Identify which cell holds the provided text, then report its (X, Y) central coordinate. 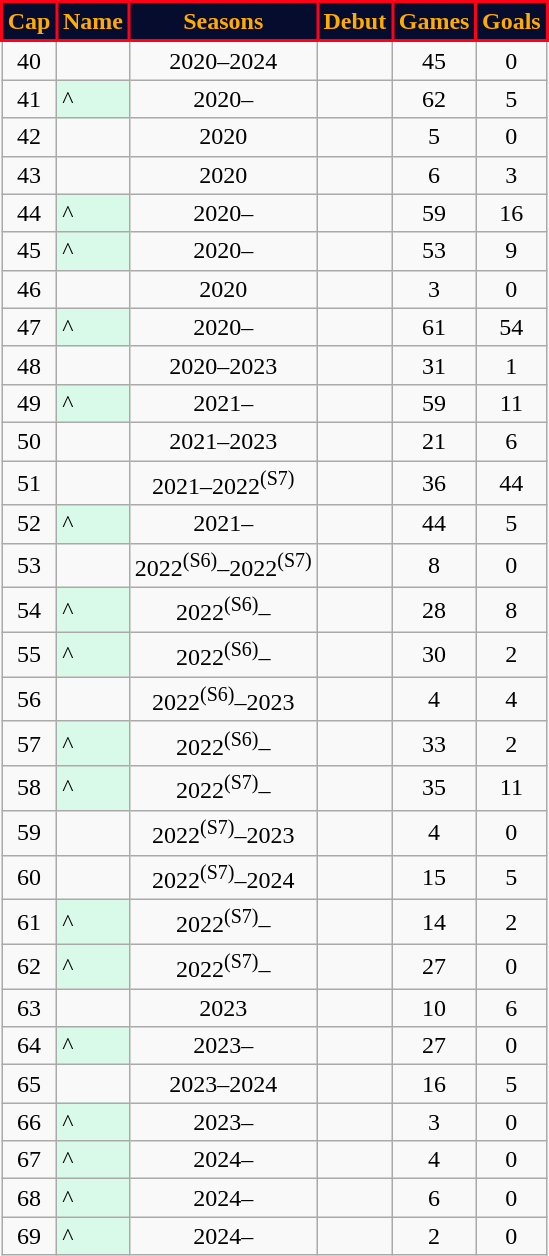
21 (434, 441)
51 (30, 482)
57 (30, 744)
33 (434, 744)
Cap (30, 22)
2020–2024 (223, 60)
65 (30, 1084)
56 (30, 700)
2021–2023 (223, 441)
64 (30, 1046)
63 (30, 1008)
67 (30, 1160)
2021–2022(S7) (223, 482)
Goals (512, 22)
58 (30, 788)
36 (434, 482)
Name (94, 22)
46 (30, 289)
55 (30, 654)
2022(S6)–2022(S7) (223, 566)
30 (434, 654)
35 (434, 788)
68 (30, 1198)
2022(S7)–2024 (223, 878)
15 (434, 878)
28 (434, 610)
9 (512, 251)
50 (30, 441)
10 (434, 1008)
40 (30, 60)
Debut (354, 22)
2020–2023 (223, 365)
2023 (223, 1008)
48 (30, 365)
43 (30, 175)
Games (434, 22)
14 (434, 922)
2022(S6)–2023 (223, 700)
66 (30, 1122)
2023–2024 (223, 1084)
Seasons (223, 22)
41 (30, 99)
1 (512, 365)
47 (30, 327)
2022(S7)–2023 (223, 832)
49 (30, 403)
60 (30, 878)
69 (30, 1236)
42 (30, 137)
52 (30, 524)
31 (434, 365)
